Return the [x, y] coordinate for the center point of the cell that contains the specified text.  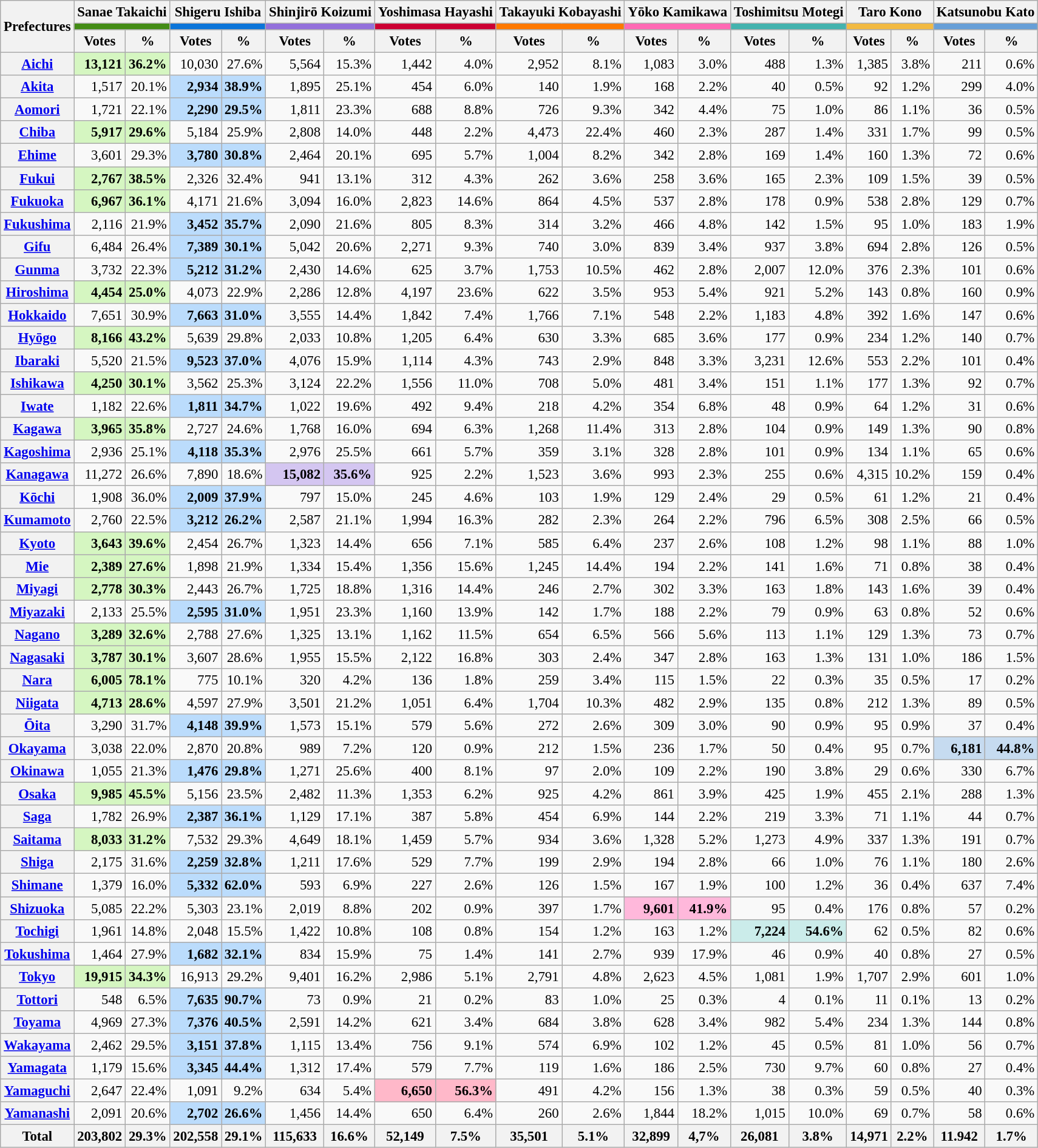
2,702 [195, 1113]
2,986 [405, 976]
22.0% [148, 749]
650 [405, 1113]
529 [405, 862]
2,389 [100, 566]
Nagano [38, 635]
Toyama [38, 1022]
17.1% [349, 817]
730 [759, 1068]
2,976 [295, 452]
35.6% [349, 474]
7,389 [195, 246]
654 [529, 635]
6.8% [704, 407]
83 [529, 999]
Yamagata [38, 1068]
1,556 [405, 383]
26.2% [244, 521]
1,211 [295, 862]
168 [651, 87]
2,952 [529, 64]
1,323 [295, 543]
743 [529, 360]
6,005 [100, 680]
21.5% [148, 360]
4,7% [704, 1136]
656 [405, 543]
4,315 [869, 474]
460 [651, 133]
100 [759, 885]
2,870 [195, 749]
31.6% [148, 862]
34.7% [244, 407]
272 [529, 726]
585 [529, 543]
22.5% [148, 521]
89 [959, 703]
1,055 [100, 771]
10.5% [594, 269]
4 [759, 999]
982 [759, 1022]
35.7% [244, 224]
4,969 [100, 1022]
16.2% [349, 976]
16.3% [466, 521]
2,443 [195, 589]
Shigeru Ishiba [218, 12]
69 [869, 1113]
1,476 [195, 771]
63 [869, 612]
12.0% [818, 269]
35.3% [244, 452]
2,454 [195, 543]
3,212 [195, 521]
2,760 [100, 521]
3,732 [100, 269]
1,908 [100, 498]
16,913 [195, 976]
57 [959, 908]
2,009 [195, 498]
18.6% [244, 474]
1,464 [100, 954]
2,033 [295, 338]
4,713 [100, 703]
1,994 [405, 521]
622 [529, 292]
134 [869, 452]
13.9% [466, 612]
25.0% [148, 292]
35 [869, 680]
392 [869, 315]
3,643 [100, 543]
13.4% [349, 1045]
2,482 [295, 794]
2,175 [100, 862]
3.5% [594, 292]
1,182 [100, 407]
2,133 [100, 612]
7,651 [100, 315]
1,160 [405, 612]
2,623 [651, 976]
Prefectures [38, 27]
15.0% [349, 498]
88 [959, 543]
287 [759, 133]
4.4% [704, 110]
Miyazaki [38, 612]
190 [759, 771]
41.9% [704, 908]
359 [529, 452]
466 [651, 224]
1,955 [295, 657]
6,650 [405, 1090]
330 [959, 771]
2,387 [195, 817]
5,085 [100, 908]
3,607 [195, 657]
Osaka [38, 794]
2,778 [100, 589]
1,682 [195, 954]
320 [295, 680]
2,286 [295, 292]
6.2% [466, 794]
5,520 [100, 360]
1,898 [195, 566]
553 [869, 360]
17 [959, 680]
34.3% [148, 976]
7,376 [195, 1022]
Mie [38, 566]
Tokyo [38, 976]
38.5% [148, 178]
13 [959, 999]
211 [959, 64]
1,459 [405, 840]
169 [759, 155]
219 [759, 817]
1,768 [295, 429]
46 [759, 954]
90.7% [244, 999]
Okinawa [38, 771]
2,823 [405, 201]
313 [651, 429]
25.3% [244, 383]
2,464 [295, 155]
Kyoto [38, 543]
202 [405, 908]
260 [529, 1113]
2,587 [295, 521]
113 [759, 635]
2,934 [195, 87]
Katsunobu Kato [986, 12]
159 [959, 474]
328 [651, 452]
3,501 [295, 703]
303 [529, 657]
Fukui [38, 178]
Ehime [38, 155]
3,780 [195, 155]
26,081 [759, 1136]
4.6% [466, 498]
2,326 [195, 178]
26.9% [148, 817]
2,019 [295, 908]
3.1% [594, 452]
11 [869, 999]
40.5% [244, 1022]
19,915 [100, 976]
Niigata [38, 703]
23.5% [244, 794]
1,083 [651, 64]
262 [529, 178]
Toshimitsu Motegi [788, 12]
1,129 [295, 817]
566 [651, 635]
1,951 [295, 612]
Kagoshima [38, 452]
537 [651, 201]
99 [959, 133]
Yamanashi [38, 1113]
136 [405, 680]
15.4% [349, 566]
37 [959, 726]
462 [651, 269]
4,076 [295, 360]
Sanae Takaichi [122, 12]
425 [759, 794]
5,917 [100, 133]
25.6% [349, 771]
21.3% [148, 771]
5.0% [594, 383]
167 [651, 885]
Kumamoto [38, 521]
2,767 [100, 178]
1,721 [100, 110]
4,171 [195, 201]
1,162 [405, 635]
1,115 [295, 1045]
634 [295, 1090]
Tochigi [38, 931]
637 [959, 885]
1,004 [529, 155]
3,124 [295, 383]
Nagasaki [38, 657]
628 [651, 1022]
1,782 [100, 817]
2.0% [594, 771]
1,273 [759, 840]
4,649 [295, 840]
1,022 [295, 407]
Ōita [38, 726]
9.7% [818, 1068]
939 [651, 954]
6.0% [466, 87]
1,753 [529, 269]
2,271 [405, 246]
1,183 [759, 315]
Tokushima [38, 954]
Kanagawa [38, 474]
3.9% [704, 794]
32.6% [148, 635]
2,647 [100, 1090]
5,042 [295, 246]
131 [869, 657]
4,250 [100, 383]
29.6% [148, 133]
Ibaraki [38, 360]
50 [759, 749]
178 [759, 201]
5,564 [295, 64]
Hyōgo [38, 338]
23.6% [466, 292]
4.9% [818, 840]
10,030 [195, 64]
156 [651, 1090]
1,385 [869, 64]
4,454 [100, 292]
3,601 [100, 155]
65 [959, 452]
44.8% [1011, 749]
376 [869, 269]
Hokkaido [38, 315]
2,462 [100, 1045]
17.9% [704, 954]
1,091 [195, 1090]
14,971 [869, 1136]
756 [405, 1045]
Wakayama [38, 1045]
7,532 [195, 840]
6,181 [959, 749]
1,961 [100, 931]
2,007 [759, 269]
4,597 [195, 703]
203,802 [100, 1136]
10.2% [912, 474]
400 [405, 771]
62 [869, 931]
Saitama [38, 840]
54.6% [818, 931]
331 [869, 133]
726 [529, 110]
17.4% [349, 1068]
4,073 [195, 292]
86 [869, 110]
15.1% [349, 726]
1,114 [405, 360]
12.6% [818, 360]
1,704 [529, 703]
Yoshimasa Hayashi [435, 12]
18.1% [349, 840]
72 [959, 155]
354 [651, 407]
2,430 [295, 269]
4,118 [195, 452]
1,895 [295, 87]
5,156 [195, 794]
Taro Kono [890, 12]
861 [651, 794]
30.3% [148, 589]
32.4% [244, 178]
18.2% [704, 1113]
9.4% [466, 407]
1,707 [869, 976]
61 [869, 498]
308 [869, 521]
2,091 [100, 1113]
1,442 [405, 64]
165 [759, 178]
1,517 [100, 87]
661 [405, 452]
19.6% [349, 407]
4,197 [405, 292]
1,523 [529, 474]
10.3% [594, 703]
1,205 [405, 338]
62.0% [244, 885]
1,271 [295, 771]
45 [759, 1045]
3,038 [100, 749]
2,791 [529, 976]
13,121 [100, 64]
574 [529, 1045]
58 [959, 1113]
2,591 [295, 1022]
10.1% [244, 680]
22.6% [148, 407]
151 [759, 383]
12.8% [349, 292]
2,090 [295, 224]
Gunma [38, 269]
839 [651, 246]
538 [869, 201]
218 [529, 407]
29.2% [244, 976]
864 [529, 201]
4,148 [195, 726]
5,639 [195, 338]
7,663 [195, 315]
3,151 [195, 1045]
20.8% [244, 749]
1,356 [405, 566]
2,936 [100, 452]
76 [869, 862]
1,842 [405, 315]
481 [651, 383]
8.2% [594, 155]
79 [759, 612]
621 [405, 1022]
23.1% [244, 908]
11.0% [466, 383]
1,766 [529, 315]
Fukuoka [38, 201]
2,595 [195, 612]
337 [869, 840]
775 [195, 680]
21.2% [349, 703]
16.8% [466, 657]
1,051 [405, 703]
31 [959, 407]
9.2% [244, 1090]
Yamaguchi [38, 1090]
5,184 [195, 133]
78.1% [148, 680]
21.1% [349, 521]
5.8% [466, 817]
56 [959, 1045]
2,122 [405, 657]
8,166 [100, 338]
3,290 [100, 726]
15.3% [349, 64]
314 [529, 224]
Iwate [38, 407]
2,808 [295, 133]
183 [959, 224]
11,272 [100, 474]
288 [959, 794]
309 [651, 726]
29.1% [244, 1136]
934 [529, 840]
834 [295, 954]
237 [651, 543]
347 [651, 657]
2,727 [195, 429]
97 [529, 771]
805 [405, 224]
82 [959, 931]
246 [529, 589]
147 [959, 315]
60 [869, 1068]
202,558 [195, 1136]
Total [38, 1136]
Saga [38, 817]
115 [651, 680]
39.6% [148, 543]
5,303 [195, 908]
921 [759, 292]
4,473 [529, 133]
14.0% [349, 133]
455 [869, 794]
35,501 [529, 1136]
Akita [38, 87]
115,633 [295, 1136]
302 [651, 589]
39.9% [244, 726]
397 [529, 908]
98 [869, 543]
299 [959, 87]
6,484 [100, 246]
18.8% [349, 589]
154 [529, 931]
482 [651, 703]
2,259 [195, 862]
1,268 [529, 429]
36.2% [148, 64]
32.8% [244, 862]
199 [529, 862]
11.3% [349, 794]
52 [959, 612]
188 [651, 612]
1,081 [759, 976]
3,094 [295, 201]
Miyagi [38, 589]
37.0% [244, 360]
3.7% [466, 269]
3,555 [295, 315]
Takayuki Kobayashi [560, 12]
Kagawa [38, 429]
264 [651, 521]
740 [529, 246]
9,401 [295, 976]
Shizuoka [38, 908]
7,635 [195, 999]
32.1% [244, 954]
1,316 [405, 589]
16.6% [349, 1136]
11.5% [466, 635]
8,033 [100, 840]
11.4% [594, 429]
1,325 [295, 635]
685 [651, 338]
Gifu [38, 246]
45.5% [148, 794]
Okayama [38, 749]
103 [529, 498]
26.4% [148, 246]
52,149 [405, 1136]
Nara [38, 680]
258 [651, 178]
937 [759, 246]
120 [405, 749]
448 [405, 133]
59 [869, 1090]
3,965 [100, 429]
1,844 [651, 1113]
491 [529, 1090]
25 [651, 999]
22 [759, 680]
102 [651, 1045]
630 [529, 338]
1,334 [295, 566]
Aichi [38, 64]
6.3% [466, 429]
191 [959, 840]
245 [405, 498]
11.942 [959, 1136]
7.5% [466, 1136]
993 [651, 474]
2,116 [100, 224]
119 [529, 1068]
1,573 [295, 726]
14.2% [349, 1022]
1,015 [759, 1113]
149 [869, 429]
1,353 [405, 794]
3,289 [100, 635]
30.9% [148, 315]
Hiroshima [38, 292]
282 [529, 521]
3.2% [594, 224]
255 [759, 474]
5,332 [195, 885]
1,245 [529, 566]
236 [651, 749]
227 [405, 885]
3,787 [100, 657]
3,452 [195, 224]
695 [405, 155]
22.3% [148, 269]
31.7% [148, 726]
Fukushima [38, 224]
Kōchi [38, 498]
22.9% [244, 292]
387 [405, 817]
2,788 [195, 635]
44 [959, 817]
37.8% [244, 1045]
180 [959, 862]
312 [405, 178]
6.7% [1011, 771]
14.8% [148, 931]
492 [405, 407]
2.1% [912, 794]
10.0% [818, 1113]
Shinjirō Koizumi [321, 12]
1,179 [100, 1068]
32,899 [651, 1136]
Yōko Kamikawa [677, 12]
22.1% [148, 110]
81 [869, 1045]
44.4% [244, 1068]
593 [295, 885]
43.2% [148, 338]
17.6% [349, 862]
7,224 [759, 931]
48 [759, 407]
38.9% [244, 87]
2,048 [195, 931]
8.3% [466, 224]
259 [529, 680]
1,422 [295, 931]
Aomori [38, 110]
104 [759, 429]
27.3% [148, 1022]
488 [759, 64]
9,523 [195, 360]
6,967 [100, 201]
36.0% [148, 498]
1,725 [295, 589]
953 [651, 292]
56.3% [466, 1090]
30.8% [244, 155]
684 [529, 1022]
848 [651, 360]
Tottori [38, 999]
25.9% [244, 133]
3,345 [195, 1068]
797 [295, 498]
796 [759, 521]
7.2% [349, 749]
2,290 [195, 110]
3,231 [759, 360]
Chiba [38, 133]
7,890 [195, 474]
24.6% [244, 429]
9,601 [651, 908]
3,562 [195, 383]
1,379 [100, 885]
1,456 [295, 1113]
9.1% [466, 1045]
Ishikawa [38, 383]
64 [869, 407]
Shimane [38, 885]
1,312 [295, 1068]
688 [405, 110]
1,328 [651, 840]
176 [869, 908]
135 [759, 703]
708 [529, 383]
601 [959, 976]
941 [295, 178]
Shiga [38, 862]
9,985 [100, 794]
625 [405, 269]
35.8% [148, 429]
15,082 [295, 474]
5,212 [195, 269]
37.9% [244, 498]
989 [295, 749]
